Identify which cell holds the provided text, then report its [X, Y] central coordinate. 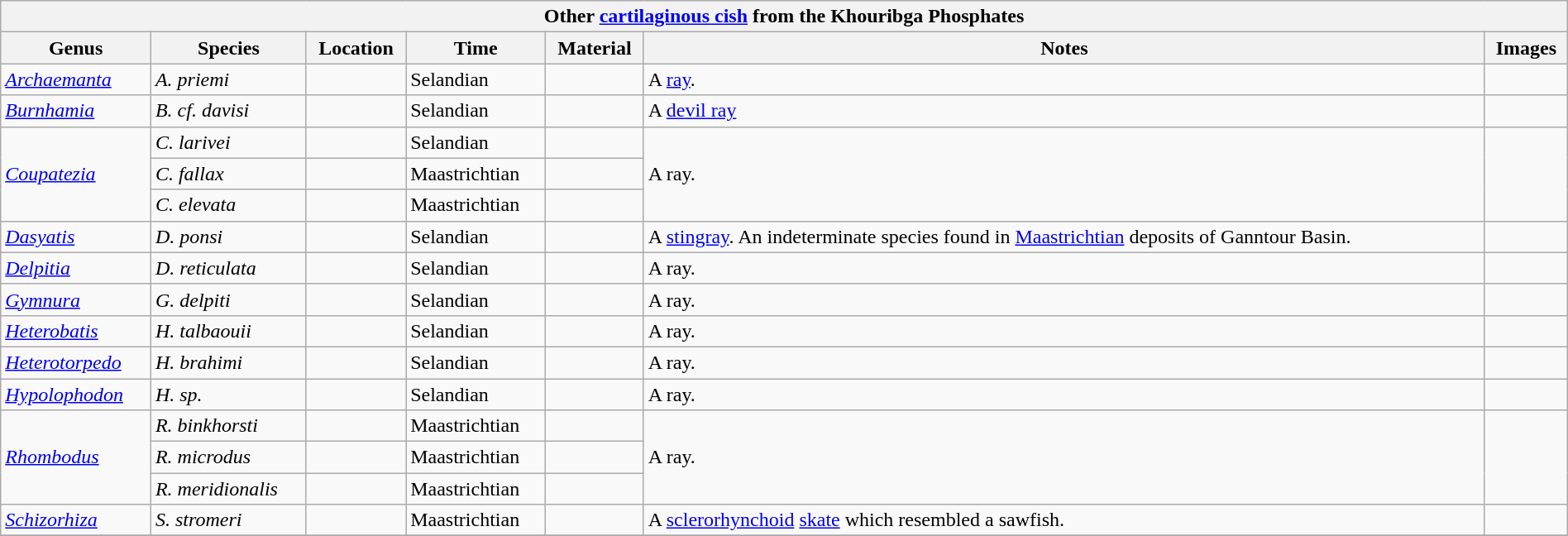
Gymnura [76, 299]
C. elevata [228, 205]
R. microdus [228, 457]
A stingray. An indeterminate species found in Maastrichtian deposits of Ganntour Basin. [1064, 237]
G. delpiti [228, 299]
Material [595, 48]
Coupatezia [76, 174]
Archaemanta [76, 79]
Heterotorpedo [76, 362]
D. ponsi [228, 237]
Dasyatis [76, 237]
R. binkhorsti [228, 426]
Hypolophodon [76, 395]
R. meridionalis [228, 489]
Location [356, 48]
A devil ray [1064, 111]
H. brahimi [228, 362]
A sclerorhynchoid skate which resembled a sawfish. [1064, 520]
Rhombodus [76, 457]
C. larivei [228, 142]
A. priemi [228, 79]
D. reticulata [228, 268]
H. sp. [228, 395]
Other cartilaginous cish from the Khouribga Phosphates [784, 17]
Species [228, 48]
Genus [76, 48]
C. fallax [228, 174]
Notes [1064, 48]
Heterobatis [76, 331]
H. talbaouii [228, 331]
Images [1526, 48]
Time [476, 48]
B. cf. davisi [228, 111]
S. stromeri [228, 520]
Schizorhiza [76, 520]
Burnhamia [76, 111]
Delpitia [76, 268]
